Return (x, y) of the center of cell containing provided text 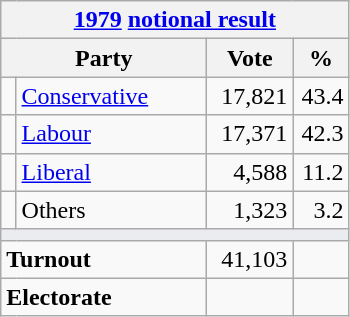
Labour (112, 134)
17,821 (250, 96)
Liberal (112, 172)
4,588 (250, 172)
43.4 (321, 96)
Turnout (104, 259)
Others (112, 210)
11.2 (321, 172)
1979 notional result (175, 20)
3.2 (321, 210)
Vote (250, 58)
42.3 (321, 134)
17,371 (250, 134)
1,323 (250, 210)
% (321, 58)
Party (104, 58)
Conservative (112, 96)
41,103 (250, 259)
Electorate (104, 297)
